Search for the cell housing the specified text and yield its (x, y) center coordinate. 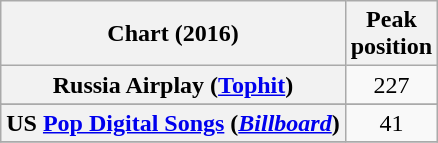
227 (391, 85)
41 (391, 123)
Peak position (391, 34)
US Pop Digital Songs (Billboard) (173, 123)
Russia Airplay (Tophit) (173, 85)
Chart (2016) (173, 34)
